Determine the [x, y] coordinate at the center of the cell enclosing the given text.  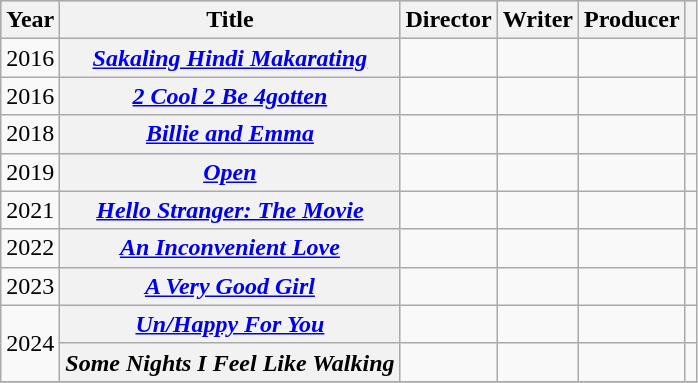
2018 [30, 134]
Hello Stranger: The Movie [230, 210]
Un/Happy For You [230, 324]
An Inconvenient Love [230, 248]
2021 [30, 210]
Billie and Emma [230, 134]
Title [230, 20]
Writer [538, 20]
2019 [30, 172]
Some Nights I Feel Like Walking [230, 362]
Open [230, 172]
2022 [30, 248]
Year [30, 20]
2024 [30, 343]
2023 [30, 286]
A Very Good Girl [230, 286]
Producer [632, 20]
2 Cool 2 Be 4gotten [230, 96]
Sakaling Hindi Makarating [230, 58]
Director [448, 20]
